Extract the (X, Y) coordinate from the center of the cell holding the provided text.  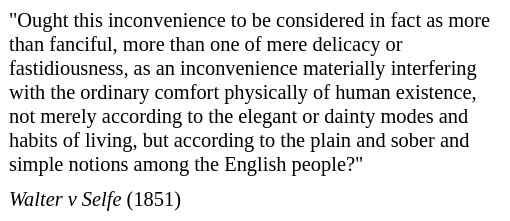
Walter v Selfe (1851) (256, 200)
